Pinpoint the cell where the given text exists, returning its (x, y) midpoint coordinate. 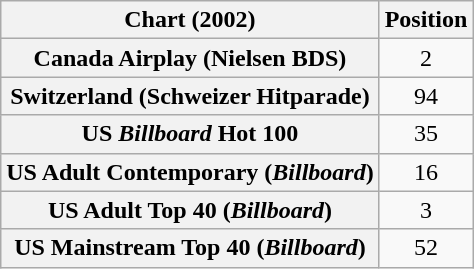
52 (426, 248)
Canada Airplay (Nielsen BDS) (190, 58)
2 (426, 58)
US Adult Top 40 (Billboard) (190, 210)
US Billboard Hot 100 (190, 134)
16 (426, 172)
Position (426, 20)
Switzerland (Schweizer Hitparade) (190, 96)
3 (426, 210)
35 (426, 134)
US Adult Contemporary (Billboard) (190, 172)
US Mainstream Top 40 (Billboard) (190, 248)
94 (426, 96)
Chart (2002) (190, 20)
